Return (x, y) of the center of cell containing provided text 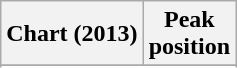
Chart (2013) (72, 34)
Peak position (189, 34)
